Scan for the cell matching the given text and deliver its [X, Y] coordinate at center. 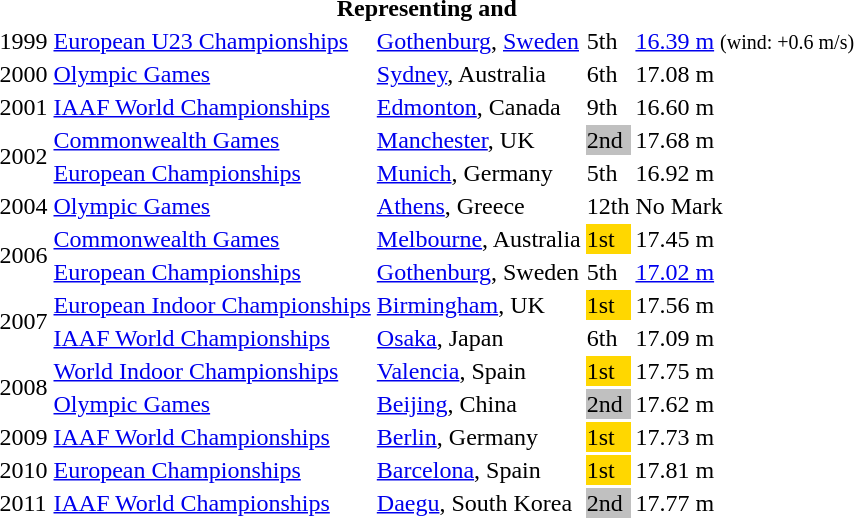
Manchester, UK [478, 140]
Edmonton, Canada [478, 107]
Sydney, Australia [478, 74]
Melbourne, Australia [478, 239]
Osaka, Japan [478, 338]
World Indoor Championships [212, 371]
European U23 Championships [212, 41]
Birmingham, UK [478, 305]
Berlin, Germany [478, 437]
Munich, Germany [478, 173]
European Indoor Championships [212, 305]
Athens, Greece [478, 206]
9th [608, 107]
Barcelona, Spain [478, 470]
Daegu, South Korea [478, 503]
Beijing, China [478, 404]
12th [608, 206]
Valencia, Spain [478, 371]
